Locate the cell with the specified text and output its [x, y] center coordinate. 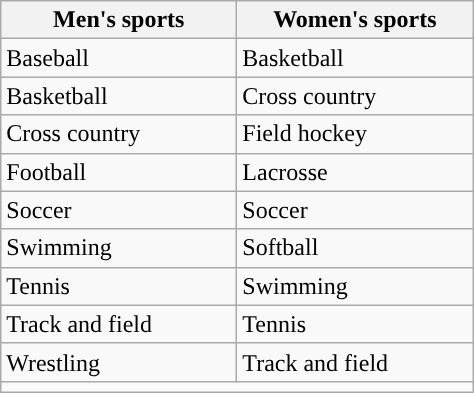
Football [119, 172]
Women's sports [355, 20]
Field hockey [355, 134]
Wrestling [119, 362]
Baseball [119, 58]
Lacrosse [355, 172]
Men's sports [119, 20]
Softball [355, 248]
